For the text-containing cell, return its midpoint in (x, y) coordinate format. 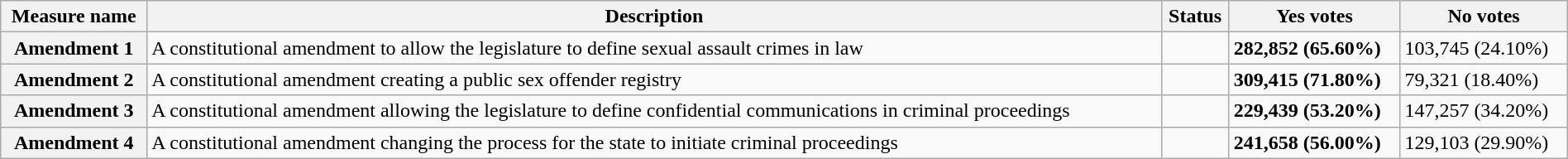
Description (654, 17)
282,852 (65.60%) (1315, 48)
79,321 (18.40%) (1484, 79)
A constitutional amendment to allow the legislature to define sexual assault crimes in law (654, 48)
241,658 (56.00%) (1315, 142)
103,745 (24.10%) (1484, 48)
129,103 (29.90%) (1484, 142)
A constitutional amendment allowing the legislature to define confidential communications in criminal proceedings (654, 111)
A constitutional amendment creating a public sex offender registry (654, 79)
Amendment 2 (74, 79)
Status (1195, 17)
309,415 (71.80%) (1315, 79)
Yes votes (1315, 17)
Measure name (74, 17)
Amendment 4 (74, 142)
No votes (1484, 17)
Amendment 3 (74, 111)
147,257 (34.20%) (1484, 111)
Amendment 1 (74, 48)
A constitutional amendment changing the process for the state to initiate criminal proceedings (654, 142)
229,439 (53.20%) (1315, 111)
